Determine the (x, y) coordinate at the center of the cell enclosing the given text.  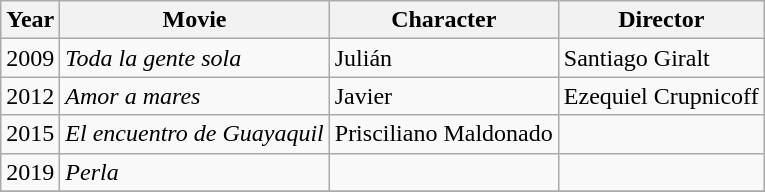
Director (661, 20)
Perla (194, 172)
Julián (444, 58)
Toda la gente sola (194, 58)
Ezequiel Crupnicoff (661, 96)
2009 (30, 58)
Year (30, 20)
El encuentro de Guayaquil (194, 134)
Character (444, 20)
2015 (30, 134)
Movie (194, 20)
2019 (30, 172)
Amor a mares (194, 96)
2012 (30, 96)
Santiago Giralt (661, 58)
Javier (444, 96)
Prisciliano Maldonado (444, 134)
